Locate the cell with the specified text and output its (X, Y) center coordinate. 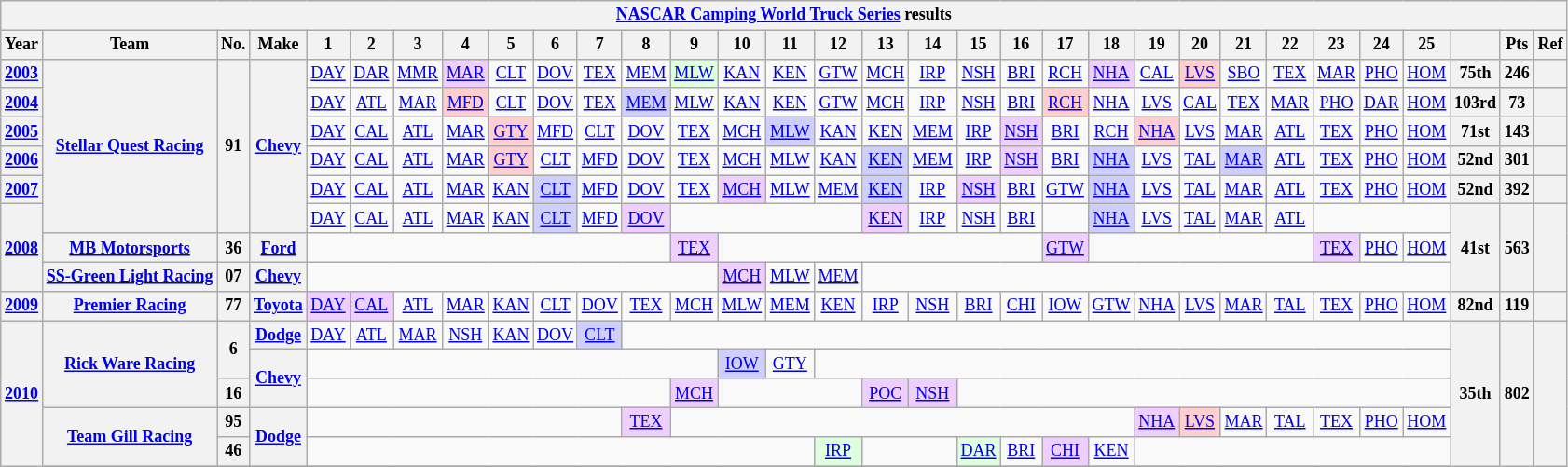
82nd (1476, 306)
11 (790, 45)
91 (233, 145)
Year (22, 45)
21 (1244, 45)
MB Motorsports (129, 248)
Make (278, 45)
19 (1157, 45)
20 (1201, 45)
73 (1517, 103)
77 (233, 306)
NASCAR Camping World Truck Series results (784, 15)
95 (233, 421)
1 (328, 45)
46 (233, 451)
143 (1517, 130)
Ford (278, 248)
35th (1476, 393)
17 (1066, 45)
246 (1517, 73)
13 (886, 45)
10 (742, 45)
2009 (22, 306)
2003 (22, 73)
7 (599, 45)
23 (1337, 45)
Rick Ware Racing (129, 364)
Ref (1550, 45)
Pts (1517, 45)
36 (233, 248)
15 (979, 45)
71st (1476, 130)
2007 (22, 190)
563 (1517, 248)
Toyota (278, 306)
SS-Green Light Racing (129, 276)
119 (1517, 306)
2010 (22, 393)
2008 (22, 248)
9 (694, 45)
2 (371, 45)
2004 (22, 103)
8 (646, 45)
POC (886, 393)
SBO (1244, 73)
No. (233, 45)
MMR (418, 73)
24 (1382, 45)
Team Gill Racing (129, 436)
Stellar Quest Racing (129, 145)
802 (1517, 393)
14 (933, 45)
07 (233, 276)
5 (511, 45)
2005 (22, 130)
392 (1517, 190)
2006 (22, 160)
Team (129, 45)
22 (1290, 45)
18 (1111, 45)
103rd (1476, 103)
301 (1517, 160)
3 (418, 45)
4 (465, 45)
75th (1476, 73)
25 (1426, 45)
41st (1476, 248)
12 (838, 45)
Premier Racing (129, 306)
